Determine the (x, y) coordinate at the center of the cell enclosing the given text.  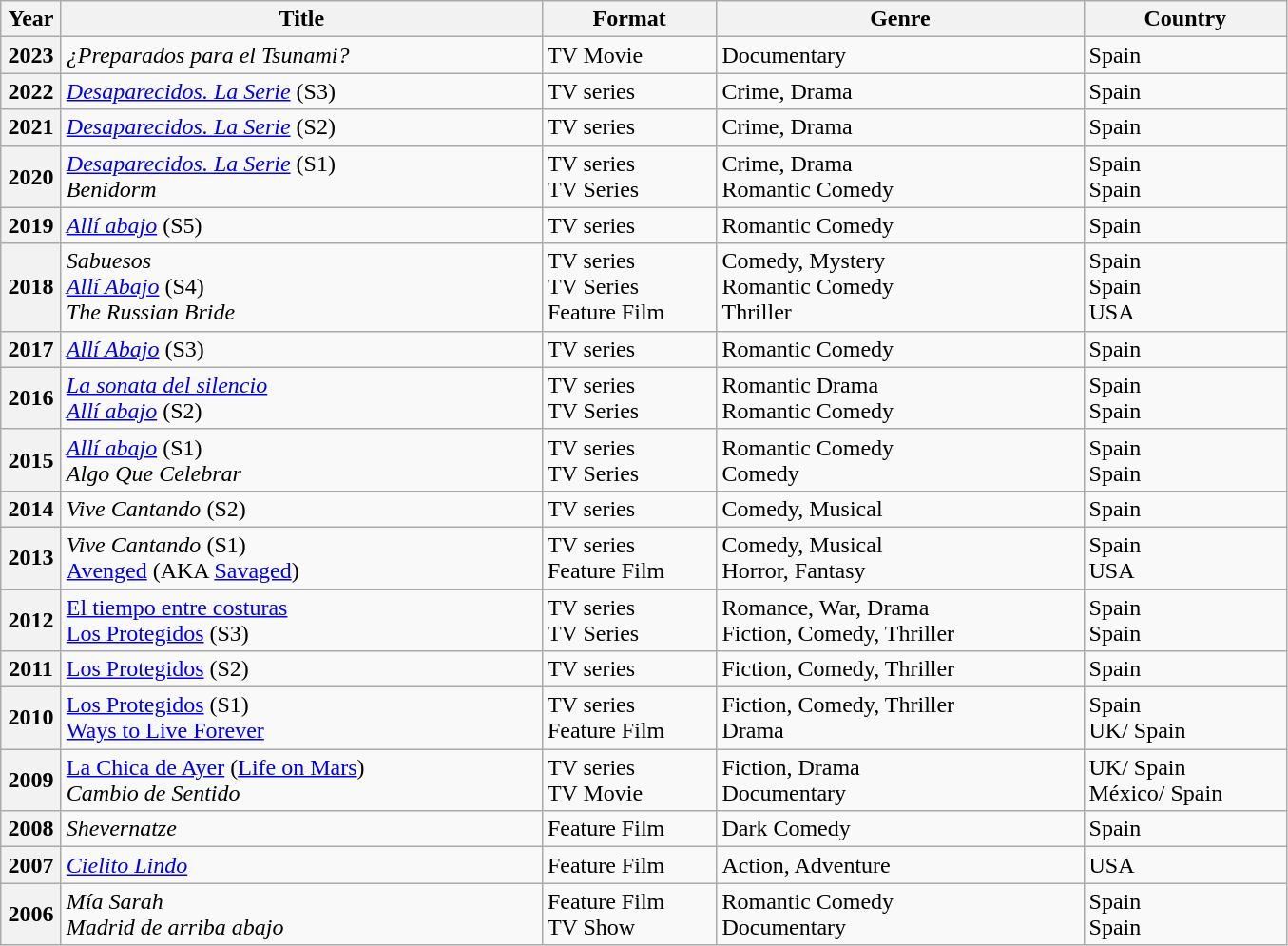
Format (629, 19)
Cielito Lindo (301, 865)
Comedy, MusicalHorror, Fantasy (900, 557)
SabuesosAllí Abajo (S4)The Russian Bride (301, 287)
2011 (31, 669)
2022 (31, 91)
2012 (31, 620)
La Chica de Ayer (Life on Mars)Cambio de Sentido (301, 780)
2020 (31, 177)
Year (31, 19)
2017 (31, 349)
Country (1185, 19)
Genre (900, 19)
Spain SpainUSA (1185, 287)
2009 (31, 780)
Fiction, DramaDocumentary (900, 780)
¿Preparados para el Tsunami? (301, 55)
Action, Adventure (900, 865)
UK/ SpainMéxico/ Spain (1185, 780)
2023 (31, 55)
Spain USA (1185, 557)
Comedy, MysteryRomantic ComedyThriller (900, 287)
Romantic DramaRomantic Comedy (900, 397)
La sonata del silencio Allí abajo (S2) (301, 397)
TV seriesTV Movie (629, 780)
2008 (31, 829)
2013 (31, 557)
Dark Comedy (900, 829)
2014 (31, 509)
Title (301, 19)
2015 (31, 460)
Romantic ComedyDocumentary (900, 915)
USA (1185, 865)
Vive Cantando (S1)Avenged (AKA Savaged) (301, 557)
2006 (31, 915)
Fiction, Comedy, ThrillerDrama (900, 719)
Allí abajo (S5) (301, 225)
Desaparecidos. La Serie (S1)Benidorm (301, 177)
El tiempo entre costurasLos Protegidos (S3) (301, 620)
SpainUK/ Spain (1185, 719)
Allí abajo (S1)Algo Que Celebrar (301, 460)
Desaparecidos. La Serie (S3) (301, 91)
2018 (31, 287)
Comedy, Musical (900, 509)
Los Protegidos (S1)Ways to Live Forever (301, 719)
TV seriesTV SeriesFeature Film (629, 287)
2007 (31, 865)
2010 (31, 719)
Fiction, Comedy, Thriller (900, 669)
Los Protegidos (S2) (301, 669)
2016 (31, 397)
Feature FilmTV Show (629, 915)
Mía SarahMadrid de arriba abajo (301, 915)
Romantic ComedyComedy (900, 460)
Allí Abajo (S3) (301, 349)
2021 (31, 127)
TV Movie (629, 55)
2019 (31, 225)
Shevernatze (301, 829)
Romance, War, DramaFiction, Comedy, Thriller (900, 620)
Documentary (900, 55)
Vive Cantando (S2) (301, 509)
Crime, DramaRomantic Comedy (900, 177)
Desaparecidos. La Serie (S2) (301, 127)
